For the text-containing cell, return its midpoint in (X, Y) coordinate format. 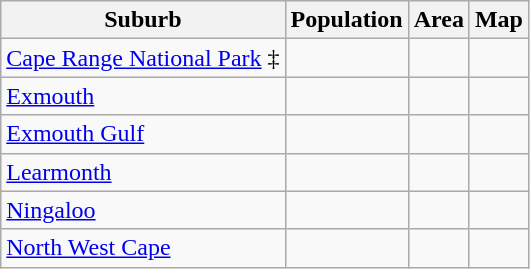
Exmouth Gulf (143, 134)
Learmonth (143, 172)
Suburb (143, 20)
Population (346, 20)
Exmouth (143, 96)
Area (438, 20)
North West Cape (143, 248)
Map (498, 20)
Cape Range National Park ‡ (143, 58)
Ningaloo (143, 210)
